Find where the given text appears and provide that cell's center as (x, y) coordinate. 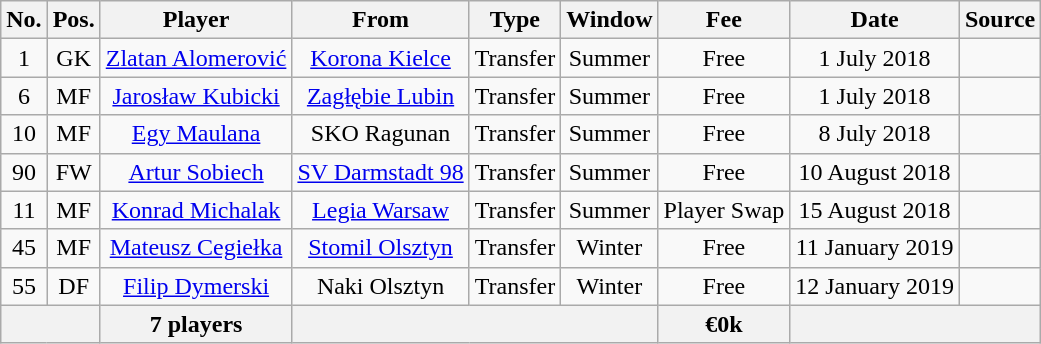
GK (74, 58)
8 July 2018 (875, 134)
10 August 2018 (875, 172)
Date (875, 20)
Pos. (74, 20)
Artur Sobiech (196, 172)
45 (24, 248)
Egy Maulana (196, 134)
11 January 2019 (875, 248)
10 (24, 134)
DF (74, 286)
FW (74, 172)
Window (610, 20)
6 (24, 96)
1 (24, 58)
Player (196, 20)
From (380, 20)
Konrad Michalak (196, 210)
Type (515, 20)
Filip Dymerski (196, 286)
Korona Kielce (380, 58)
7 players (196, 324)
SV Darmstadt 98 (380, 172)
€0k (724, 324)
Zagłębie Lubin (380, 96)
Stomil Olsztyn (380, 248)
90 (24, 172)
Legia Warsaw (380, 210)
12 January 2019 (875, 286)
Player Swap (724, 210)
11 (24, 210)
Mateusz Cegiełka (196, 248)
Fee (724, 20)
15 August 2018 (875, 210)
No. (24, 20)
Naki Olsztyn (380, 286)
SKO Ragunan (380, 134)
Source (1000, 20)
55 (24, 286)
Zlatan Alomerović (196, 58)
Jarosław Kubicki (196, 96)
